From the cell containing the given text, extract its center point as (X, Y) coordinate. 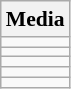
Media (36, 19)
